Capture the cell that displays the provided text and extract its [x, y] central coordinate. 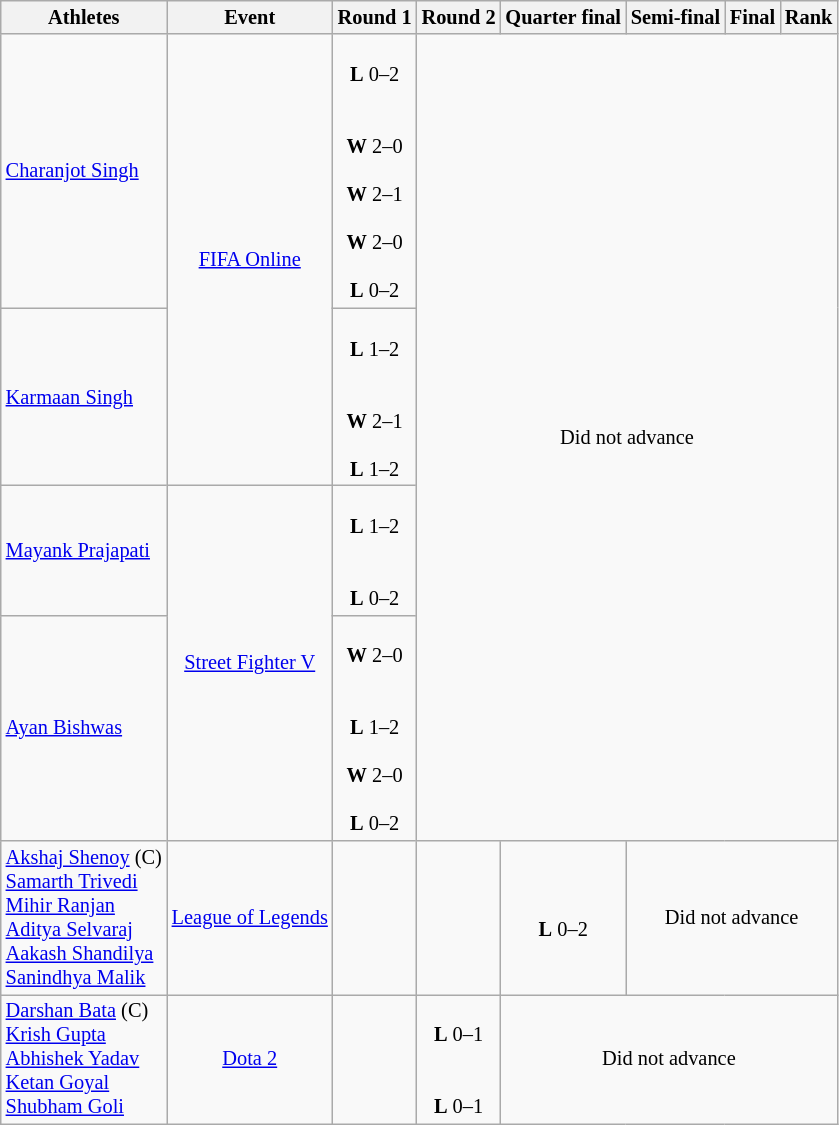
Mayank Prajapati [84, 550]
League of Legends [250, 918]
Round 1 [375, 17]
L 0–2W 2–0 W 2–1 W 2–0 L 0–2 [375, 171]
Dota 2 [250, 1059]
FIFA Online [250, 260]
Round 2 [459, 17]
Quarter final [562, 17]
Semi-final [676, 17]
Street Fighter V [250, 662]
Event [250, 17]
L 1–2 L 0–2 [375, 550]
Darshan Bata (C)Krish GuptaAbhishek YadavKetan GoyalShubham Goli [84, 1059]
L 0–2 [562, 918]
Athletes [84, 17]
Rank [808, 17]
W 2–0L 1–2 W 2–0 L 0–2 [375, 728]
Akshaj Shenoy (C)Samarth TrivediMihir RanjanAditya SelvarajAakash ShandilyaSanindhya Malik [84, 918]
Karmaan Singh [84, 397]
Ayan Bishwas [84, 728]
L 0–1L 0–1 [459, 1059]
Final [752, 17]
Charanjot Singh [84, 171]
L 1–2W 2–1 L 1–2 [375, 397]
